From the cell containing the given text, extract its center point as (x, y) coordinate. 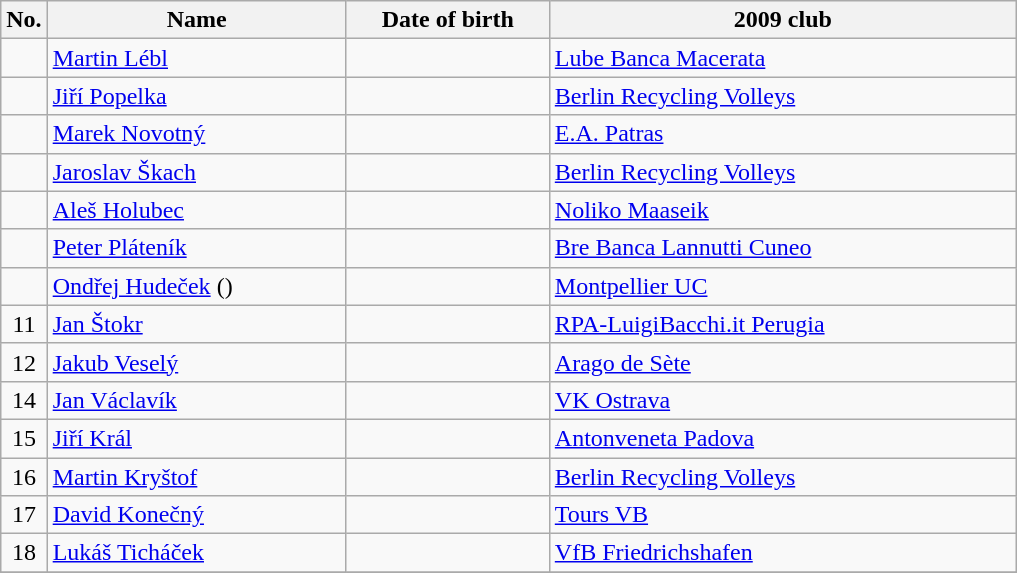
Jiří Král (196, 438)
14 (24, 400)
Peter Pláteník (196, 248)
Arago de Sète (782, 362)
David Konečný (196, 515)
Jakub Veselý (196, 362)
Date of birth (448, 20)
17 (24, 515)
Martin Lébl (196, 58)
11 (24, 324)
Antonveneta Padova (782, 438)
Jan Štokr (196, 324)
Tours VB (782, 515)
Marek Novotný (196, 134)
RPA-LuigiBacchi.it Perugia (782, 324)
Jan Václavík (196, 400)
Jiří Popelka (196, 96)
18 (24, 553)
Ondřej Hudeček () (196, 286)
15 (24, 438)
Lukáš Ticháček (196, 553)
E.A. Patras (782, 134)
Montpellier UC (782, 286)
Bre Banca Lannutti Cuneo (782, 248)
Noliko Maaseik (782, 210)
Lube Banca Macerata (782, 58)
VfB Friedrichshafen (782, 553)
No. (24, 20)
2009 club (782, 20)
VK Ostrava (782, 400)
Martin Kryštof (196, 477)
Jaroslav Škach (196, 172)
Aleš Holubec (196, 210)
16 (24, 477)
Name (196, 20)
12 (24, 362)
